From the cell containing the given text, extract its center point as (X, Y) coordinate. 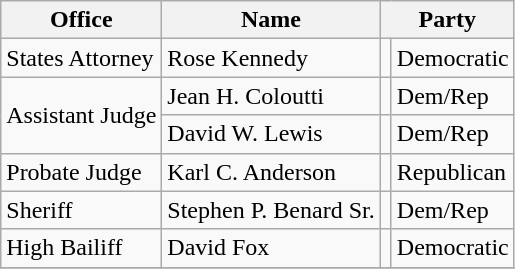
Assistant Judge (82, 115)
Karl C. Anderson (271, 172)
Party (447, 20)
Probate Judge (82, 172)
Rose Kennedy (271, 58)
Name (271, 20)
High Bailiff (82, 248)
David Fox (271, 248)
Republican (452, 172)
Stephen P. Benard Sr. (271, 210)
States Attorney (82, 58)
Office (82, 20)
Sheriff (82, 210)
David W. Lewis (271, 134)
Jean H. Coloutti (271, 96)
